Extract the (x, y) coordinate from the center of the cell holding the provided text.  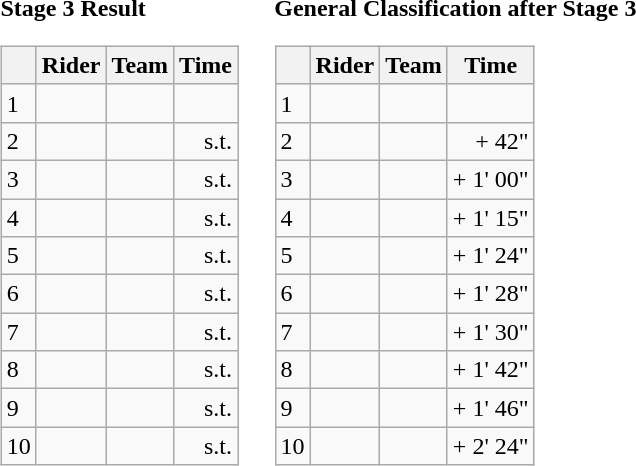
+ 1' 42" (490, 370)
+ 42" (490, 141)
+ 1' 30" (490, 332)
+ 1' 00" (490, 179)
+ 1' 24" (490, 256)
+ 2' 24" (490, 446)
+ 1' 15" (490, 217)
+ 1' 28" (490, 294)
+ 1' 46" (490, 408)
